Scan for the cell matching the given text and deliver its [X, Y] coordinate at center. 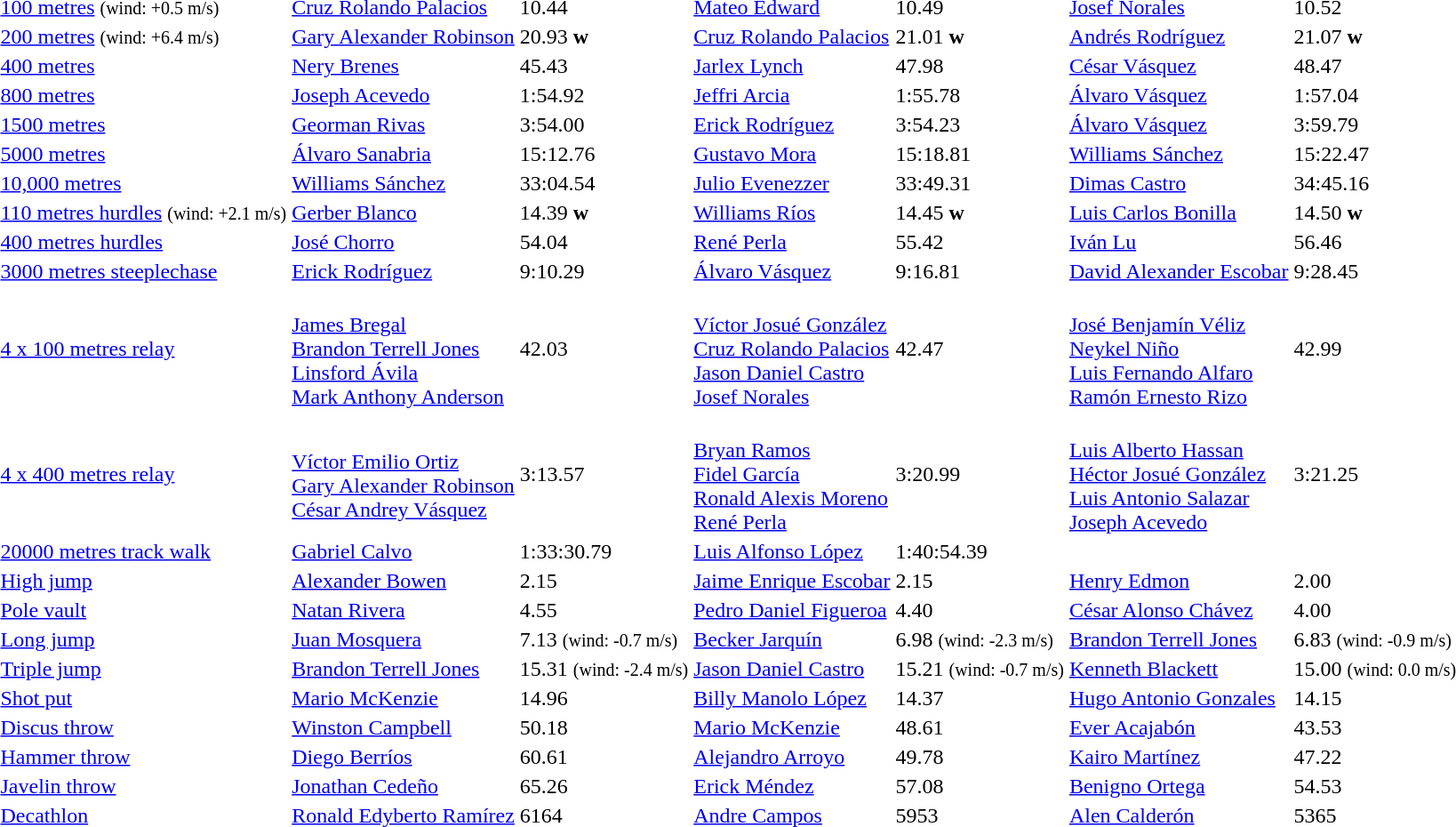
57.08 [980, 786]
Álvaro Sanabria [404, 154]
Georman Rivas [404, 124]
Jarlex Lynch [792, 66]
Luis Carlos Bonilla [1179, 213]
9:16.81 [980, 271]
3:54.23 [980, 124]
Gabriel Calvo [404, 551]
4.55 [604, 610]
15.31 (wind: -2.4 m/s) [604, 669]
Kenneth Blackett [1179, 669]
48.61 [980, 727]
49.78 [980, 757]
Alexander Bowen [404, 581]
Jonathan Cedeño [404, 786]
Luis Alfonso López [792, 551]
Williams Ríos [792, 213]
José Chorro [404, 242]
7.13 (wind: -0.7 m/s) [604, 639]
15:12.76 [604, 154]
José Benjamín Véliz Neykel Niño Luis Fernando Alfaro Ramón Ernesto Rizo [1179, 349]
14.39 w [604, 213]
33:49.31 [980, 183]
Andrés Rodríguez [1179, 36]
Winston Campbell [404, 727]
Julio Evenezzer [792, 183]
1:55.78 [980, 95]
1:33:30.79 [604, 551]
David Alexander Escobar [1179, 271]
Luis Alberto Hassan Héctor Josué González Luis Antonio Salazar Joseph Acevedo [1179, 474]
Diego Berríos [404, 757]
Benigno Ortega [1179, 786]
Ever Acajabón [1179, 727]
14.45 w [980, 213]
Bryan Ramos Fidel García Ronald Alexis Moreno René Perla [792, 474]
1:40:54.39 [980, 551]
Jason Daniel Castro [792, 669]
Víctor Josué González Cruz Rolando Palacios Jason Daniel Castro Josef Norales [792, 349]
6.98 (wind: -2.3 m/s) [980, 639]
Gustavo Mora [792, 154]
Jaime Enrique Escobar [792, 581]
14.96 [604, 698]
Alejandro Arroyo [792, 757]
Gary Alexander Robinson [404, 36]
Hugo Antonio Gonzales [1179, 698]
65.26 [604, 786]
Erick Méndez [792, 786]
14.37 [980, 698]
Nery Brenes [404, 66]
20.93 w [604, 36]
3:13.57 [604, 474]
Iván Lu [1179, 242]
Natan Rivera [404, 610]
Billy Manolo López [792, 698]
54.04 [604, 242]
César Alonso Chávez [1179, 610]
60.61 [604, 757]
42.47 [980, 349]
15:18.81 [980, 154]
Gerber Blanco [404, 213]
Jeffri Arcia [792, 95]
47.98 [980, 66]
55.42 [980, 242]
3:20.99 [980, 474]
Joseph Acevedo [404, 95]
Cruz Rolando Palacios [792, 36]
Pedro Daniel Figueroa [792, 610]
1:54.92 [604, 95]
Juan Mosquera [404, 639]
César Vásquez [1179, 66]
42.03 [604, 349]
9:10.29 [604, 271]
Víctor Emilio Ortiz Gary Alexander Robinson César Andrey Vásquez [404, 474]
15.21 (wind: -0.7 m/s) [980, 669]
21.01 w [980, 36]
4.40 [980, 610]
Becker Jarquín [792, 639]
Henry Edmon [1179, 581]
René Perla [792, 242]
33:04.54 [604, 183]
50.18 [604, 727]
45.43 [604, 66]
3:54.00 [604, 124]
Kairo Martínez [1179, 757]
James Bregal Brandon Terrell Jones Linsford Ávila Mark Anthony Anderson [404, 349]
Dimas Castro [1179, 183]
